Detect which cell encompasses the target text, then output its (X, Y) center coordinate. 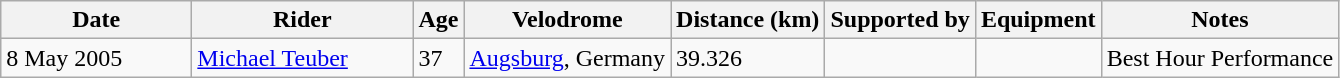
Velodrome (568, 20)
Distance (km) (748, 20)
Augsburg, Germany (568, 58)
Equipment (1038, 20)
Supported by (900, 20)
Age (438, 20)
Notes (1220, 20)
Michael Teuber (302, 58)
Rider (302, 20)
39.326 (748, 58)
37 (438, 58)
Best Hour Performance (1220, 58)
8 May 2005 (96, 58)
Date (96, 20)
